Return the [x, y] coordinate for the center point of the cell that contains the specified text.  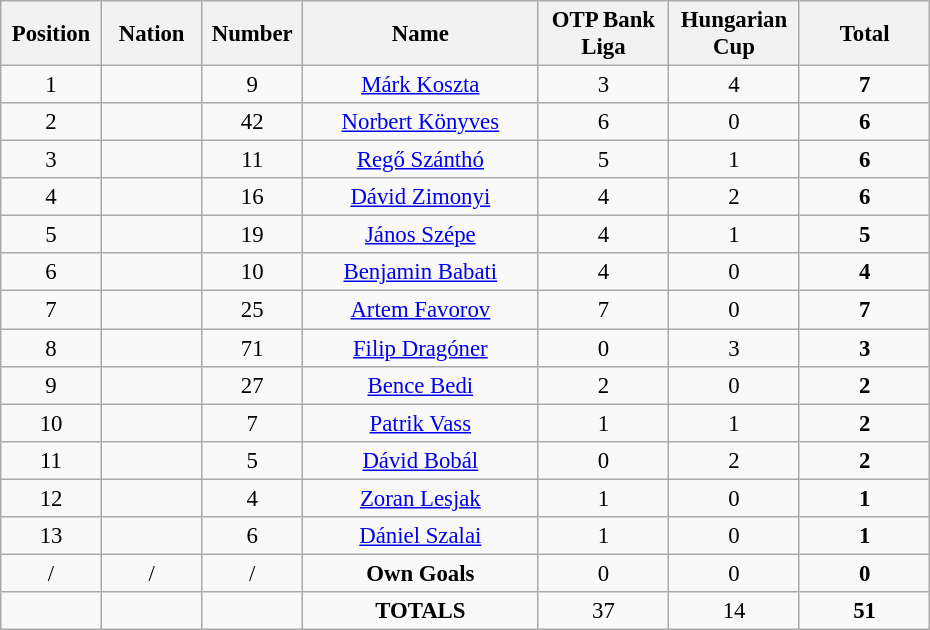
Norbert Könyves [421, 122]
Dávid Zimonyi [421, 197]
Dániel Szalai [421, 536]
Benjamin Babati [421, 273]
16 [252, 197]
Position [52, 34]
19 [252, 235]
Number [252, 34]
25 [252, 310]
Zoran Lesjak [421, 498]
12 [52, 498]
Hungarian Cup [734, 34]
Name [421, 34]
Patrik Vass [421, 423]
Own Goals [421, 573]
Artem Favorov [421, 310]
Dávid Bobál [421, 460]
71 [252, 348]
Márk Koszta [421, 85]
Bence Bedi [421, 385]
Regő Szánthó [421, 160]
8 [52, 348]
42 [252, 122]
51 [864, 611]
OTP Bank Liga [604, 34]
Total [864, 34]
37 [604, 611]
TOTALS [421, 611]
Filip Dragóner [421, 348]
János Szépe [421, 235]
13 [52, 536]
27 [252, 385]
14 [734, 611]
Nation [152, 34]
